For the text-containing cell, return its midpoint in (X, Y) coordinate format. 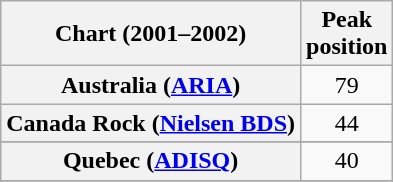
Australia (ARIA) (151, 85)
79 (347, 85)
Chart (2001–2002) (151, 34)
Canada Rock (Nielsen BDS) (151, 123)
Quebec (ADISQ) (151, 161)
44 (347, 123)
40 (347, 161)
Peakposition (347, 34)
